Return the (x, y) coordinate for the center point of the cell that contains the specified text.  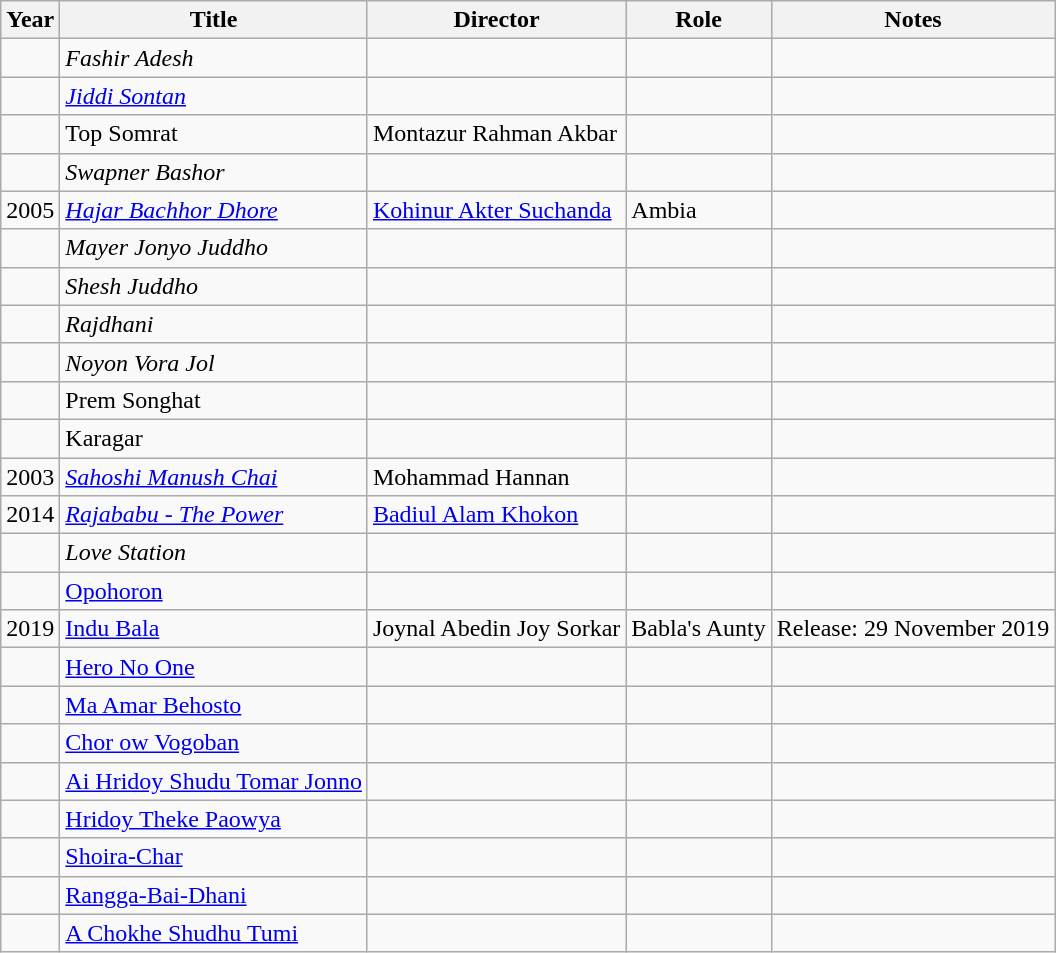
Mayer Jonyo Juddho (214, 248)
Rangga-Bai-Dhani (214, 895)
Rajababu - The Power (214, 515)
Hajar Bachhor Dhore (214, 210)
2003 (30, 477)
2014 (30, 515)
Top Somrat (214, 134)
Ambia (698, 210)
Swapner Bashor (214, 172)
Title (214, 20)
Love Station (214, 553)
Mohammad Hannan (496, 477)
Babla's Aunty (698, 629)
Release: 29 November 2019 (913, 629)
Karagar (214, 438)
Shesh Juddho (214, 286)
Joynal Abedin Joy Sorkar (496, 629)
Notes (913, 20)
Badiul Alam Khokon (496, 515)
Chor ow Vogoban (214, 743)
2019 (30, 629)
Noyon Vora Jol (214, 362)
Kohinur Akter Suchanda (496, 210)
Director (496, 20)
2005 (30, 210)
Role (698, 20)
Ai Hridoy Shudu Tomar Jonno (214, 781)
Year (30, 20)
Jiddi Sontan (214, 96)
Ma Amar Behosto (214, 705)
A Chokhe Shudhu Tumi (214, 933)
Montazur Rahman Akbar (496, 134)
Sahoshi Manush Chai (214, 477)
Indu Bala (214, 629)
Hridoy Theke Paowya (214, 819)
Rajdhani (214, 324)
Opohoron (214, 591)
Hero No One (214, 667)
Shoira-Char (214, 857)
Fashir Adesh (214, 58)
Prem Songhat (214, 400)
